From the cell containing the given text, extract its center point as [x, y] coordinate. 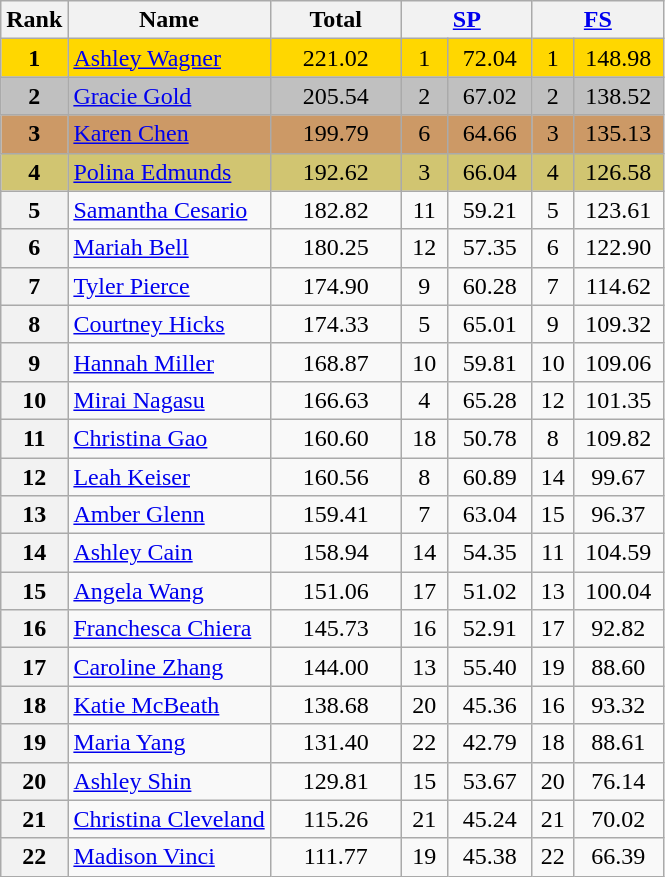
59.21 [490, 210]
159.41 [336, 515]
52.91 [490, 629]
57.35 [490, 248]
123.61 [618, 210]
180.25 [336, 248]
138.52 [618, 96]
63.04 [490, 515]
66.39 [618, 857]
174.33 [336, 324]
Ashley Wagner [169, 58]
Ashley Shin [169, 781]
Karen Chen [169, 134]
54.35 [490, 553]
53.67 [490, 781]
Leah Keiser [169, 477]
88.61 [618, 743]
109.06 [618, 362]
70.02 [618, 819]
Franchesca Chiera [169, 629]
138.68 [336, 705]
Courtney Hicks [169, 324]
129.81 [336, 781]
64.66 [490, 134]
Rank [34, 20]
96.37 [618, 515]
114.62 [618, 286]
Maria Yang [169, 743]
144.00 [336, 667]
Amber Glenn [169, 515]
115.26 [336, 819]
109.82 [618, 438]
205.54 [336, 96]
160.56 [336, 477]
51.02 [490, 591]
160.60 [336, 438]
99.67 [618, 477]
151.06 [336, 591]
45.24 [490, 819]
92.82 [618, 629]
Name [169, 20]
Polina Edmunds [169, 172]
111.77 [336, 857]
192.62 [336, 172]
88.60 [618, 667]
93.32 [618, 705]
126.58 [618, 172]
135.13 [618, 134]
145.73 [336, 629]
Ashley Cain [169, 553]
168.87 [336, 362]
SP [466, 20]
Christina Cleveland [169, 819]
Samantha Cesario [169, 210]
Caroline Zhang [169, 667]
76.14 [618, 781]
59.81 [490, 362]
Mariah Bell [169, 248]
FS [598, 20]
67.02 [490, 96]
158.94 [336, 553]
Gracie Gold [169, 96]
104.59 [618, 553]
72.04 [490, 58]
166.63 [336, 400]
Hannah Miller [169, 362]
221.02 [336, 58]
42.79 [490, 743]
100.04 [618, 591]
109.32 [618, 324]
182.82 [336, 210]
55.40 [490, 667]
60.28 [490, 286]
Mirai Nagasu [169, 400]
Tyler Pierce [169, 286]
Total [336, 20]
199.79 [336, 134]
Christina Gao [169, 438]
174.90 [336, 286]
65.28 [490, 400]
122.90 [618, 248]
66.04 [490, 172]
Madison Vinci [169, 857]
60.89 [490, 477]
50.78 [490, 438]
148.98 [618, 58]
101.35 [618, 400]
45.36 [490, 705]
131.40 [336, 743]
45.38 [490, 857]
Katie McBeath [169, 705]
Angela Wang [169, 591]
65.01 [490, 324]
